Scan for the cell matching the given text and deliver its (X, Y) coordinate at center. 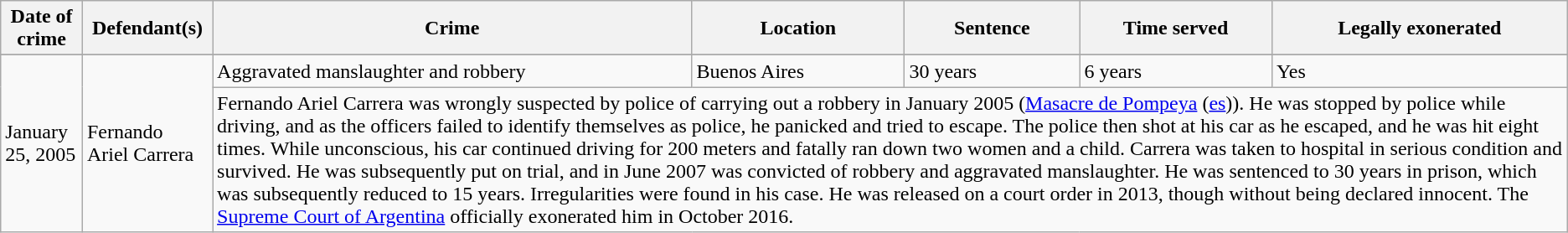
Location (798, 28)
January 25, 2005 (42, 144)
6 years (1176, 71)
Fernando Ariel Carrera (147, 144)
Buenos Aires (798, 71)
Sentence (992, 28)
Date of crime (42, 28)
Aggravated manslaughter and robbery (452, 71)
Crime (452, 28)
Time served (1176, 28)
Defendant(s) (147, 28)
Legally exonerated (1419, 28)
30 years (992, 71)
Yes (1419, 71)
